Output the (x, y) coordinate of the center of the cell containing the given text.  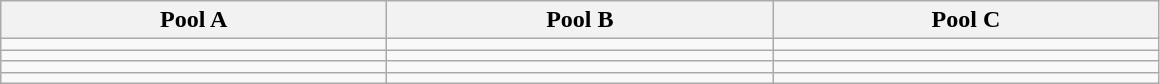
Pool B (580, 20)
Pool A (194, 20)
Pool C (966, 20)
